Capture the cell that displays the provided text and extract its [X, Y] central coordinate. 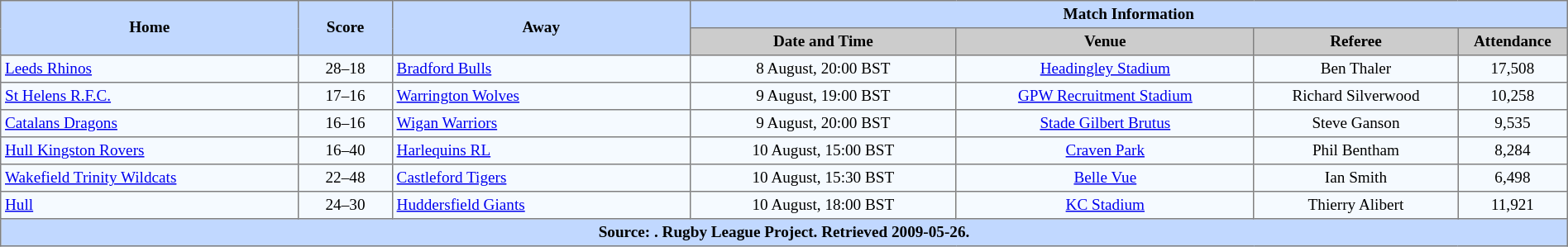
9,535 [1513, 124]
KC Stadium [1105, 205]
Thierry Alibert [1355, 205]
16–40 [346, 150]
9 August, 19:00 BST [823, 96]
16–16 [346, 124]
Ben Thaler [1355, 69]
Headingley Stadium [1105, 69]
GPW Recruitment Stadium [1105, 96]
Wakefield Trinity Wildcats [150, 178]
Ian Smith [1355, 178]
10,258 [1513, 96]
Harlequins RL [541, 150]
9 August, 20:00 BST [823, 124]
Belle Vue [1105, 178]
8,284 [1513, 150]
Leeds Rhinos [150, 69]
Stade Gilbert Brutus [1105, 124]
11,921 [1513, 205]
Phil Bentham [1355, 150]
10 August, 15:30 BST [823, 178]
17–16 [346, 96]
10 August, 18:00 BST [823, 205]
Venue [1105, 41]
8 August, 20:00 BST [823, 69]
Richard Silverwood [1355, 96]
Castleford Tigers [541, 178]
Wigan Warriors [541, 124]
24–30 [346, 205]
Away [541, 28]
Huddersfield Giants [541, 205]
Hull Kingston Rovers [150, 150]
Score [346, 28]
Referee [1355, 41]
Craven Park [1105, 150]
Catalans Dragons [150, 124]
22–48 [346, 178]
St Helens R.F.C. [150, 96]
28–18 [346, 69]
Warrington Wolves [541, 96]
Steve Ganson [1355, 124]
Hull [150, 205]
10 August, 15:00 BST [823, 150]
6,498 [1513, 178]
Source: . Rugby League Project. Retrieved 2009-05-26. [784, 233]
Match Information [1128, 15]
Date and Time [823, 41]
Attendance [1513, 41]
Bradford Bulls [541, 69]
17,508 [1513, 69]
Home [150, 28]
